Pinpoint the cell where the given text exists, returning its (x, y) midpoint coordinate. 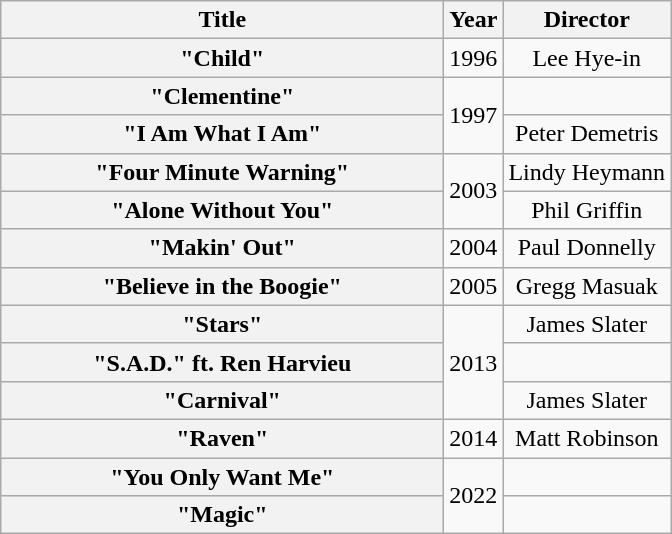
Matt Robinson (587, 438)
Peter Demetris (587, 134)
Phil Griffin (587, 210)
"Makin' Out" (222, 248)
"Magic" (222, 515)
Gregg Masuak (587, 286)
"I Am What I Am" (222, 134)
Paul Donnelly (587, 248)
2022 (474, 496)
"Carnival" (222, 400)
Lee Hye-in (587, 58)
Year (474, 20)
2013 (474, 362)
"Believe in the Boogie" (222, 286)
Lindy Heymann (587, 172)
2005 (474, 286)
"Stars" (222, 324)
"Raven" (222, 438)
2004 (474, 248)
1996 (474, 58)
"Four Minute Warning" (222, 172)
"Child" (222, 58)
2014 (474, 438)
2003 (474, 191)
Title (222, 20)
"Alone Without You" (222, 210)
"S.A.D." ft. Ren Harvieu (222, 362)
Director (587, 20)
1997 (474, 115)
"Clementine" (222, 96)
"You Only Want Me" (222, 477)
